Extract the (X, Y) coordinate from the center of the cell holding the provided text.  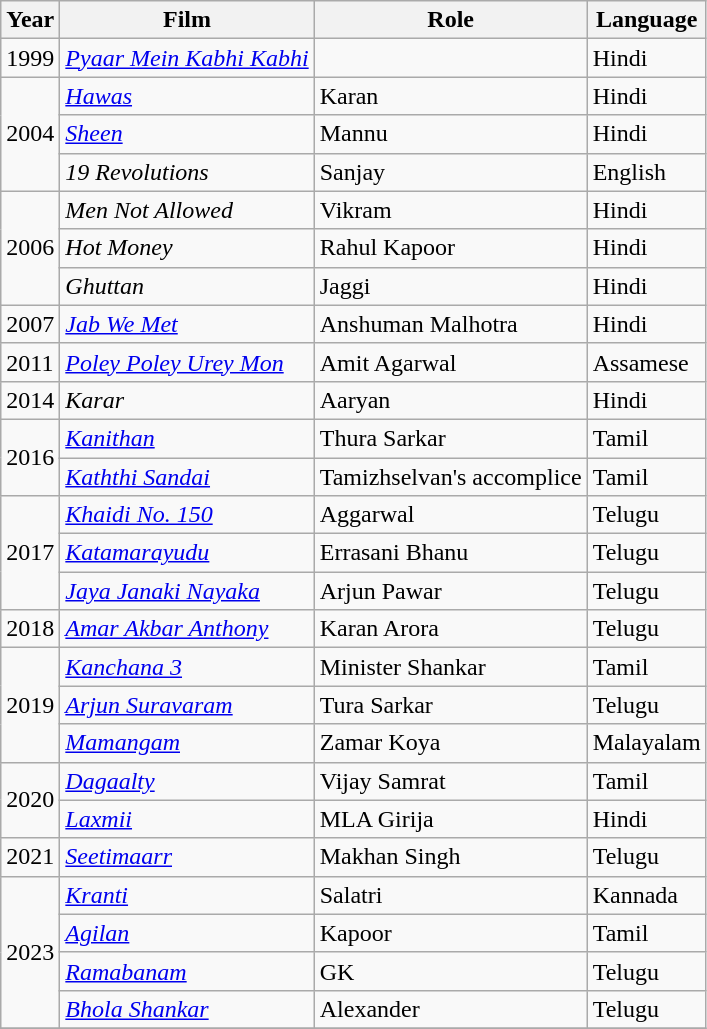
Aggarwal (450, 515)
2021 (30, 857)
GK (450, 971)
Sheen (187, 134)
Aaryan (450, 400)
2014 (30, 400)
Kannada (646, 895)
Anshuman Malhotra (450, 324)
Language (646, 20)
2007 (30, 324)
Jaggi (450, 286)
Poley Poley Urey Mon (187, 362)
Ghuttan (187, 286)
2019 (30, 705)
Ramabanam (187, 971)
Karar (187, 400)
Rahul Kapoor (450, 248)
Makhan Singh (450, 857)
Kanchana 3 (187, 667)
2011 (30, 362)
Vikram (450, 210)
Assamese (646, 362)
2004 (30, 134)
19 Revolutions (187, 172)
2016 (30, 457)
2018 (30, 629)
Errasani Bhanu (450, 553)
Role (450, 20)
Alexander (450, 1009)
Amar Akbar Anthony (187, 629)
2017 (30, 553)
Zamar Koya (450, 743)
Agilan (187, 933)
Karan Arora (450, 629)
Malayalam (646, 743)
English (646, 172)
MLA Girija (450, 819)
Sanjay (450, 172)
Vijay Samrat (450, 781)
Dagaalty (187, 781)
Kapoor (450, 933)
Pyaar Mein Kabhi Kabhi (187, 58)
Khaidi No. 150 (187, 515)
Salatri (450, 895)
Tura Sarkar (450, 705)
Karan (450, 96)
2020 (30, 800)
Arjun Pawar (450, 591)
Year (30, 20)
Kaththi Sandai (187, 477)
Hawas (187, 96)
Jab We Met (187, 324)
Laxmii (187, 819)
Seetimaarr (187, 857)
Katamarayudu (187, 553)
Mamangam (187, 743)
Amit Agarwal (450, 362)
Arjun Suravaram (187, 705)
Minister Shankar (450, 667)
Film (187, 20)
Mannu (450, 134)
Jaya Janaki Nayaka (187, 591)
Kranti (187, 895)
Thura Sarkar (450, 438)
Men Not Allowed (187, 210)
2006 (30, 248)
Hot Money (187, 248)
Kanithan (187, 438)
2023 (30, 952)
Bhola Shankar (187, 1009)
Tamizhselvan's accomplice (450, 477)
1999 (30, 58)
